Detect which cell encompasses the target text, then output its (X, Y) center coordinate. 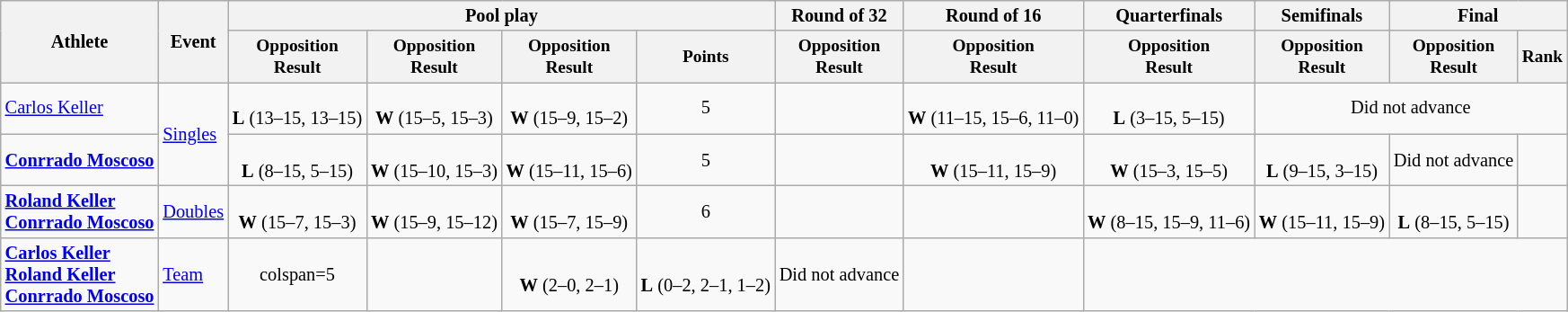
W (15–7, 15–3) (297, 212)
Team (193, 274)
Pool play (501, 15)
W (15–9, 15–12) (435, 212)
W (8–15, 15–9, 11–6) (1169, 212)
L (9–15, 3–15) (1322, 160)
Quarterfinals (1169, 15)
W (15–7, 15–9) (569, 212)
W (15–11, 15–6) (569, 160)
Round of 32 (839, 15)
W (2–0, 2–1) (569, 274)
6 (706, 212)
Singles (193, 133)
Final (1478, 15)
W (15–10, 15–3) (435, 160)
L (0–2, 2–1, 1–2) (706, 274)
W (15–5, 15–3) (435, 108)
W (15–3, 15–5) (1169, 160)
Carlos KellerRoland KellerConrrado Moscoso (80, 274)
colspan=5 (297, 274)
Round of 16 (993, 15)
Doubles (193, 212)
Athlete (80, 41)
W (15–9, 15–2) (569, 108)
Semifinals (1322, 15)
L (3–15, 5–15) (1169, 108)
Carlos Keller (80, 108)
Points (706, 56)
Event (193, 41)
Conrrado Moscoso (80, 160)
Roland KellerConrrado Moscoso (80, 212)
L (13–15, 13–15) (297, 108)
W (11–15, 15–6, 11–0) (993, 108)
Rank (1542, 56)
